Locate the cell with the specified text and output its [X, Y] center coordinate. 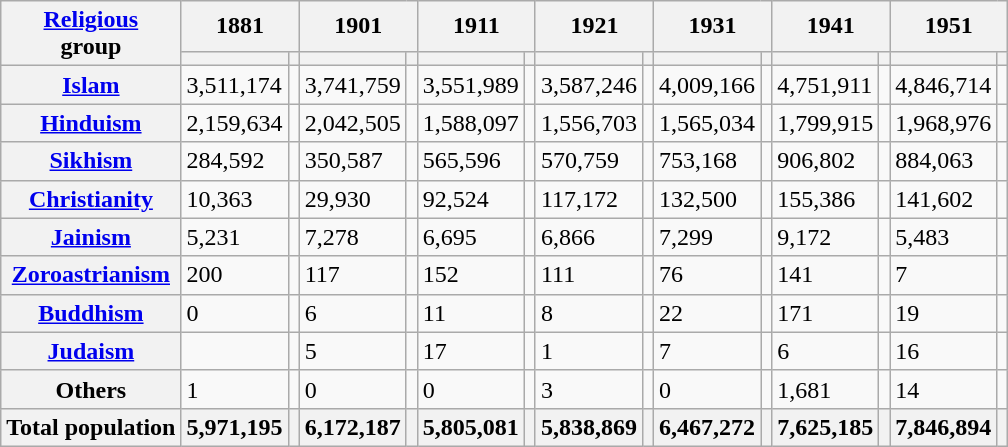
Sikhism [91, 161]
7,625,185 [826, 427]
Others [91, 389]
6,172,187 [352, 427]
111 [588, 275]
906,802 [826, 161]
Hinduism [91, 123]
1941 [831, 26]
6,866 [588, 237]
5,231 [234, 237]
16 [944, 351]
200 [234, 275]
8 [588, 313]
Islam [91, 85]
1,588,097 [470, 123]
14 [944, 389]
Zoroastrianism [91, 275]
76 [708, 275]
152 [470, 275]
132,500 [708, 199]
753,168 [708, 161]
171 [826, 313]
29,930 [352, 199]
350,587 [352, 161]
9,172 [826, 237]
1921 [594, 26]
3,551,989 [470, 85]
3 [588, 389]
Total population [91, 427]
117,172 [588, 199]
141 [826, 275]
1,681 [826, 389]
884,063 [944, 161]
3,587,246 [588, 85]
Religiousgroup [91, 34]
2,159,634 [234, 123]
3,741,759 [352, 85]
1,565,034 [708, 123]
1,968,976 [944, 123]
2,042,505 [352, 123]
1,799,915 [826, 123]
Buddhism [91, 313]
5 [352, 351]
11 [470, 313]
5,838,869 [588, 427]
3,511,174 [234, 85]
155,386 [826, 199]
1911 [476, 26]
Judaism [91, 351]
19 [944, 313]
1,556,703 [588, 123]
1951 [949, 26]
17 [470, 351]
5,805,081 [470, 427]
10,363 [234, 199]
7,846,894 [944, 427]
Christianity [91, 199]
565,596 [470, 161]
6,695 [470, 237]
6,467,272 [708, 427]
Jainism [91, 237]
5,483 [944, 237]
4,751,911 [826, 85]
4,009,166 [708, 85]
1931 [713, 26]
7,278 [352, 237]
284,592 [234, 161]
1901 [358, 26]
117 [352, 275]
22 [708, 313]
92,524 [470, 199]
4,846,714 [944, 85]
1881 [240, 26]
570,759 [588, 161]
5,971,195 [234, 427]
7,299 [708, 237]
141,602 [944, 199]
